Return the (X, Y) coordinate for the center point of the cell that contains the specified text.  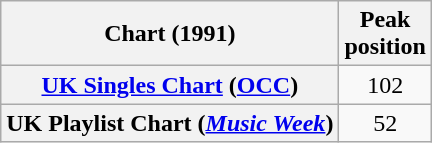
52 (385, 123)
102 (385, 85)
Peakposition (385, 34)
Chart (1991) (170, 34)
UK Singles Chart (OCC) (170, 85)
UK Playlist Chart (Music Week) (170, 123)
